Output the (x, y) coordinate of the center of the cell containing the given text.  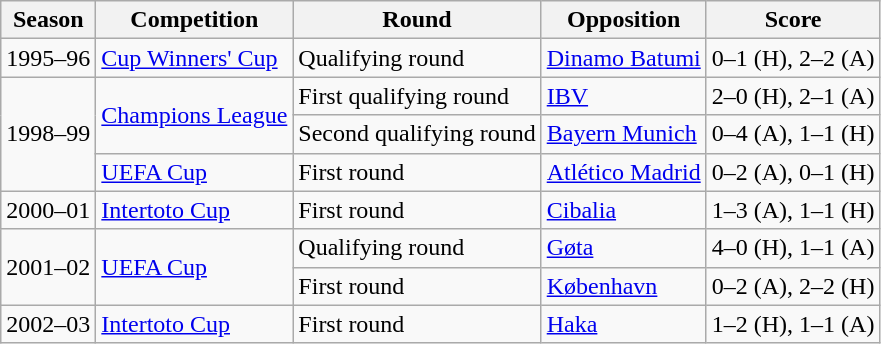
0–2 (A), 0–1 (H) (793, 172)
IBV (624, 96)
1–3 (A), 1–1 (H) (793, 210)
First qualifying round (417, 96)
Gøta (624, 248)
2002–03 (48, 324)
Haka (624, 324)
Dinamo Batumi (624, 58)
1998–99 (48, 134)
Season (48, 20)
2–0 (H), 2–1 (A) (793, 96)
1–2 (H), 1–1 (A) (793, 324)
Cup Winners' Cup (194, 58)
0–4 (A), 1–1 (H) (793, 134)
Score (793, 20)
Bayern Munich (624, 134)
0–2 (A), 2–2 (H) (793, 286)
2001–02 (48, 267)
Competition (194, 20)
Champions League (194, 115)
Opposition (624, 20)
Atlético Madrid (624, 172)
0–1 (H), 2–2 (A) (793, 58)
København (624, 286)
Second qualifying round (417, 134)
Round (417, 20)
2000–01 (48, 210)
4–0 (H), 1–1 (A) (793, 248)
1995–96 (48, 58)
Cibalia (624, 210)
